Determine the (X, Y) coordinate at the center of the cell enclosing the given text.  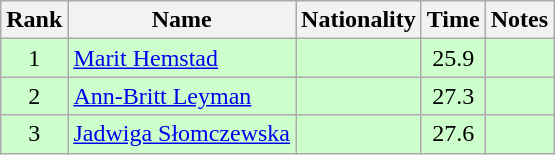
1 (34, 58)
Notes (519, 20)
Jadwiga Słomczewska (182, 134)
Time (453, 20)
Rank (34, 20)
27.6 (453, 134)
Marit Hemstad (182, 58)
27.3 (453, 96)
3 (34, 134)
Nationality (359, 20)
Ann-Britt Leyman (182, 96)
Name (182, 20)
25.9 (453, 58)
2 (34, 96)
